Return [X, Y] of the center of cell containing provided text 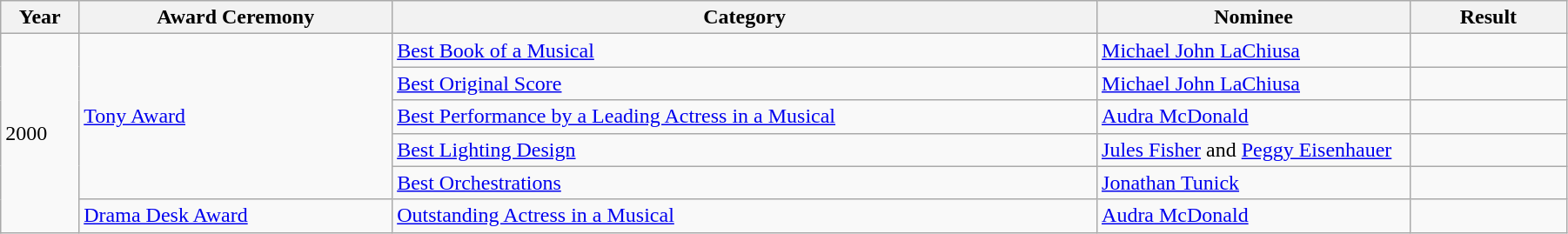
Best Book of a Musical [745, 50]
Jules Fisher and Peggy Eisenhauer [1254, 150]
Jonathan Tunick [1254, 183]
Category [745, 17]
Best Original Score [745, 84]
Drama Desk Award [236, 216]
Best Lighting Design [745, 150]
Award Ceremony [236, 17]
Year [40, 17]
Tony Award [236, 117]
Result [1488, 17]
2000 [40, 133]
Nominee [1254, 17]
Outstanding Actress in a Musical [745, 216]
Best Orchestrations [745, 183]
Best Performance by a Leading Actress in a Musical [745, 117]
